Determine the [x, y] coordinate at the center of the cell enclosing the given text.  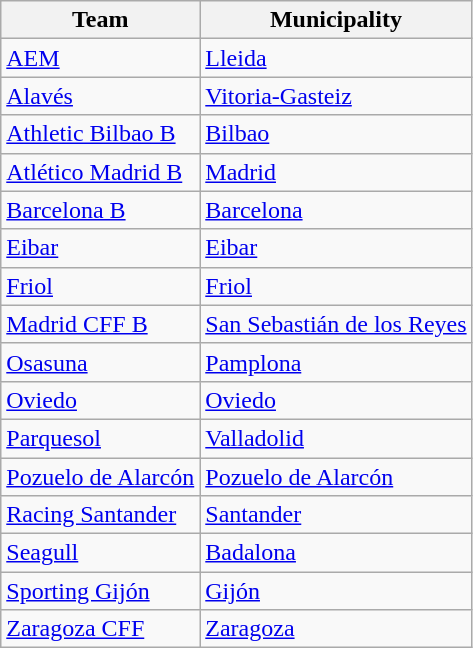
Atlético Madrid B [100, 172]
Athletic Bilbao B [100, 134]
Team [100, 20]
Santander [336, 515]
Racing Santander [100, 515]
Lleida [336, 58]
Madrid CFF B [100, 324]
Pamplona [336, 362]
Vitoria-Gasteiz [336, 96]
Osasuna [100, 362]
San Sebastián de los Reyes [336, 324]
Zaragoza [336, 629]
Valladolid [336, 438]
Municipality [336, 20]
Zaragoza CFF [100, 629]
Seagull [100, 553]
Parquesol [100, 438]
Madrid [336, 172]
Badalona [336, 553]
Gijón [336, 591]
Alavés [100, 96]
AEM [100, 58]
Barcelona B [100, 210]
Sporting Gijón [100, 591]
Barcelona [336, 210]
Bilbao [336, 134]
